From the cell containing the given text, extract its center point as [X, Y] coordinate. 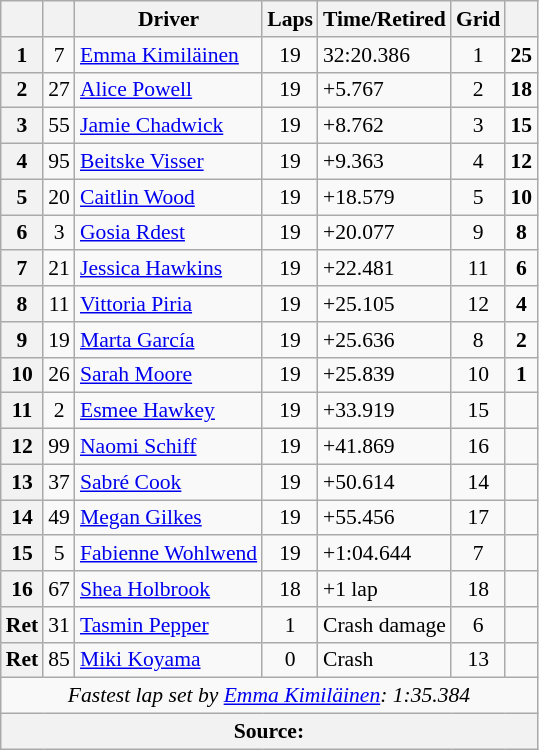
Jamie Chadwick [168, 126]
Caitlin Wood [168, 197]
Tasmin Pepper [168, 625]
26 [59, 375]
+20.077 [384, 233]
Marta García [168, 340]
0 [290, 660]
+50.614 [384, 482]
Naomi Schiff [168, 447]
20 [59, 197]
55 [59, 126]
+1 lap [384, 589]
+1:04.644 [384, 554]
85 [59, 660]
99 [59, 447]
Alice Powell [168, 90]
Laps [290, 19]
Sabré Cook [168, 482]
Grid [478, 19]
Gosia Rdest [168, 233]
Sarah Moore [168, 375]
Jessica Hawkins [168, 269]
49 [59, 518]
+8.762 [384, 126]
Crash [384, 660]
+9.363 [384, 162]
Miki Koyama [168, 660]
27 [59, 90]
Source: [269, 732]
Emma Kimiläinen [168, 55]
+25.636 [384, 340]
+25.839 [384, 375]
+55.456 [384, 518]
17 [478, 518]
67 [59, 589]
Fabienne Wohlwend [168, 554]
Time/Retired [384, 19]
Esmee Hawkey [168, 411]
Beitske Visser [168, 162]
95 [59, 162]
Fastest lap set by Emma Kimiläinen: 1:35.384 [269, 696]
25 [521, 55]
37 [59, 482]
Vittoria Piria [168, 304]
+5.767 [384, 90]
Crash damage [384, 625]
Megan Gilkes [168, 518]
+33.919 [384, 411]
Shea Holbrook [168, 589]
+41.869 [384, 447]
+22.481 [384, 269]
+18.579 [384, 197]
21 [59, 269]
31 [59, 625]
32:20.386 [384, 55]
+25.105 [384, 304]
Driver [168, 19]
